For the text-containing cell, return its midpoint in [x, y] coordinate format. 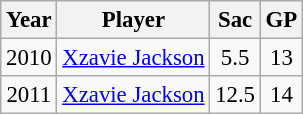
5.5 [235, 58]
2011 [29, 95]
Sac [235, 20]
12.5 [235, 95]
Year [29, 20]
Player [134, 20]
14 [281, 95]
GP [281, 20]
13 [281, 58]
2010 [29, 58]
